Extract the (x, y) coordinate from the center of the cell holding the provided text.  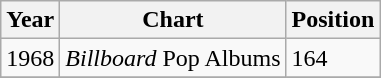
Year (30, 20)
Billboard Pop Albums (173, 58)
Chart (173, 20)
164 (333, 58)
1968 (30, 58)
Position (333, 20)
